Return the [x, y] coordinate for the center point of the cell that contains the specified text.  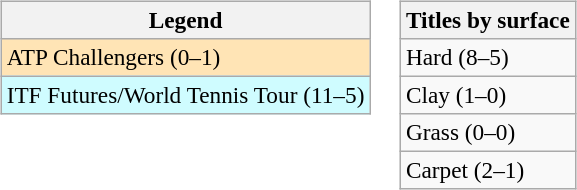
Legend [186, 20]
Grass (0–0) [488, 133]
Hard (8–5) [488, 57]
Clay (1–0) [488, 95]
Titles by surface [488, 20]
Carpet (2–1) [488, 171]
ITF Futures/World Tennis Tour (11–5) [186, 95]
ATP Challengers (0–1) [186, 57]
